Output the (x, y) coordinate of the center of the cell containing the given text.  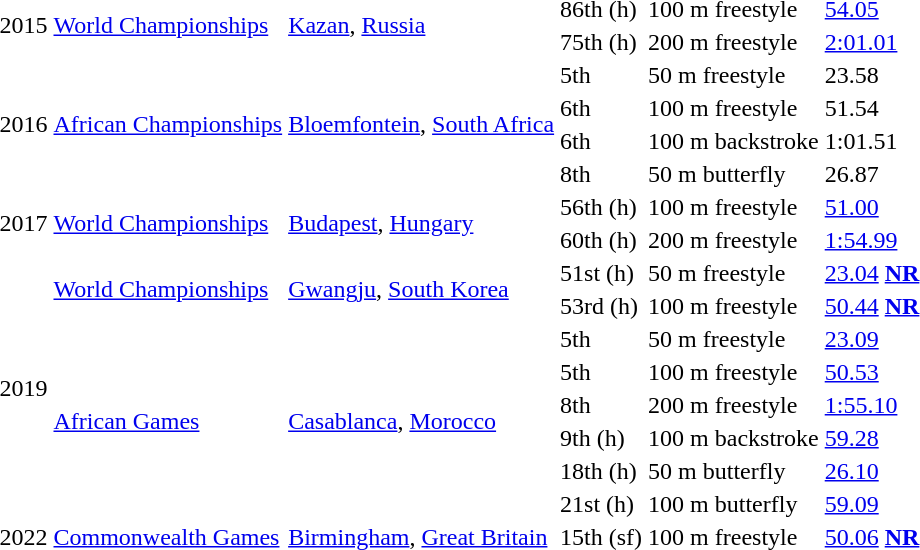
75th (h) (602, 42)
African Games (168, 422)
21st (h) (602, 504)
9th (h) (602, 438)
Casablanca, Morocco (422, 422)
African Championships (168, 124)
56th (h) (602, 207)
18th (h) (602, 471)
51st (h) (602, 273)
Budapest, Hungary (422, 224)
53rd (h) (602, 306)
Bloemfontein, South Africa (422, 124)
100 m butterfly (734, 504)
Gwangju, South Korea (422, 290)
60th (h) (602, 240)
